Detect which cell encompasses the target text, then output its (x, y) center coordinate. 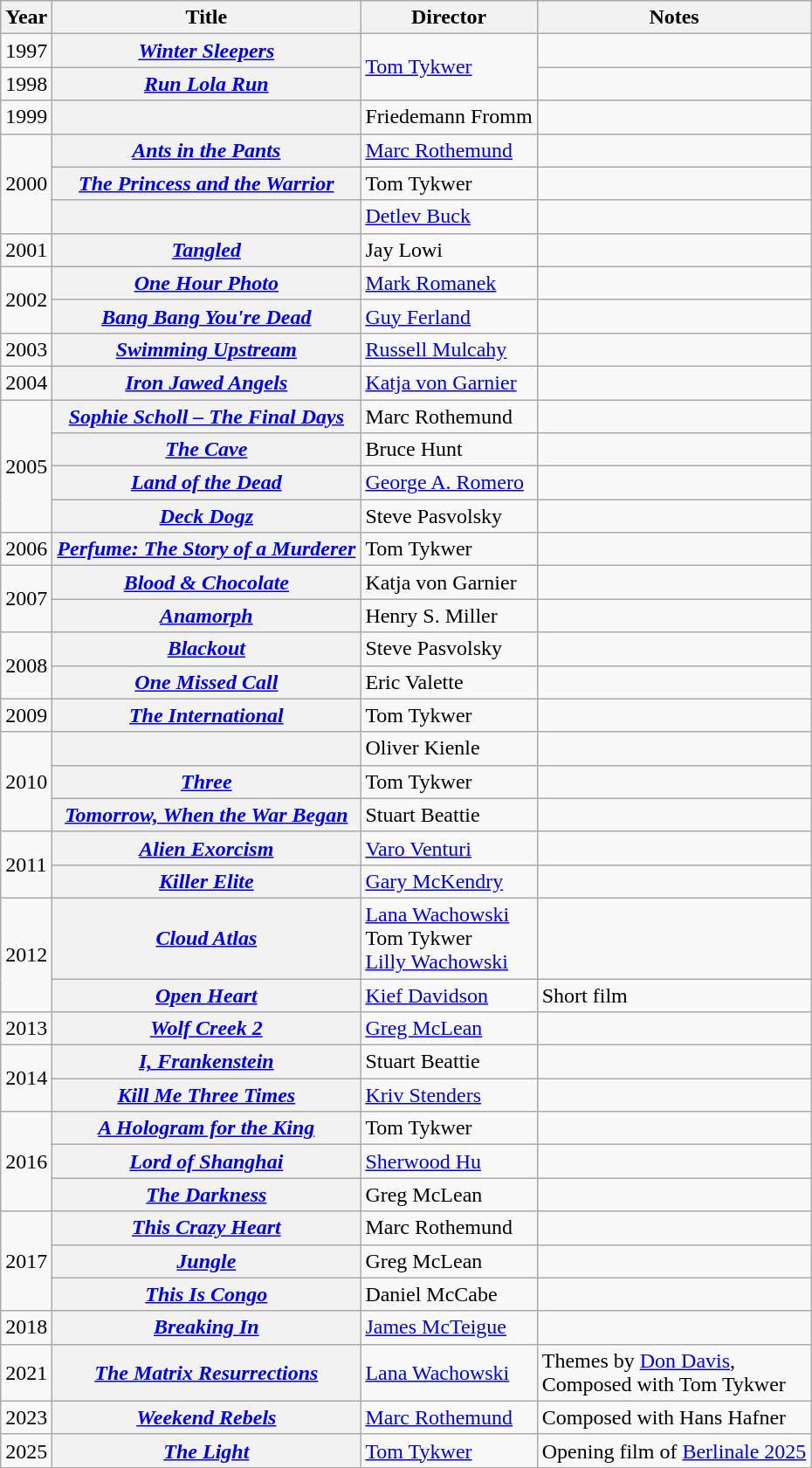
Alien Exorcism (206, 848)
Eric Valette (449, 682)
Daniel McCabe (449, 1294)
Kief Davidson (449, 995)
2013 (26, 1029)
Open Heart (206, 995)
I, Frankenstein (206, 1062)
2018 (26, 1327)
Mark Romanek (449, 283)
Oliver Kienle (449, 748)
Tomorrow, When the War Began (206, 815)
Sophie Scholl – The Final Days (206, 417)
Land of the Dead (206, 483)
Wolf Creek 2 (206, 1029)
Blackout (206, 649)
One Missed Call (206, 682)
1998 (26, 84)
2005 (26, 466)
Guy Ferland (449, 316)
Friedemann Fromm (449, 117)
Lana WachowskiTom TykwerLilly Wachowski (449, 938)
Deck Dogz (206, 516)
Henry S. Miller (449, 616)
Year (26, 17)
Composed with Hans Hafner (674, 1417)
Iron Jawed Angels (206, 383)
The Light (206, 1451)
This Is Congo (206, 1294)
George A. Romero (449, 483)
2017 (26, 1261)
Lana Wachowski (449, 1373)
Opening film of Berlinale 2025 (674, 1451)
Winter Sleepers (206, 51)
Bruce Hunt (449, 450)
2025 (26, 1451)
Russell Mulcahy (449, 349)
Jay Lowi (449, 250)
Tangled (206, 250)
Themes by Don Davis,Composed with Tom Tykwer (674, 1373)
1997 (26, 51)
2004 (26, 383)
2007 (26, 599)
Short film (674, 995)
The Princess and the Warrior (206, 183)
Killer Elite (206, 881)
The Darkness (206, 1195)
Swimming Upstream (206, 349)
This Crazy Heart (206, 1228)
The Cave (206, 450)
Kriv Stenders (449, 1095)
2003 (26, 349)
1999 (26, 117)
Varo Venturi (449, 848)
Lord of Shanghai (206, 1161)
2000 (26, 183)
2014 (26, 1079)
Jungle (206, 1261)
2023 (26, 1417)
Director (449, 17)
Anamorph (206, 616)
2009 (26, 715)
Kill Me Three Times (206, 1095)
2010 (26, 782)
A Hologram for the King (206, 1128)
2008 (26, 665)
Detlev Buck (449, 217)
2002 (26, 300)
Cloud Atlas (206, 938)
2016 (26, 1161)
Ants in the Pants (206, 150)
Run Lola Run (206, 84)
2021 (26, 1373)
Notes (674, 17)
2012 (26, 955)
Sherwood Hu (449, 1161)
Bang Bang You're Dead (206, 316)
Gary McKendry (449, 881)
Title (206, 17)
2006 (26, 549)
Breaking In (206, 1327)
2011 (26, 865)
Weekend Rebels (206, 1417)
Perfume: The Story of a Murderer (206, 549)
The International (206, 715)
The Matrix Resurrections (206, 1373)
James McTeigue (449, 1327)
Three (206, 782)
One Hour Photo (206, 283)
Blood & Chocolate (206, 582)
2001 (26, 250)
